For the text-containing cell, return its midpoint in [x, y] coordinate format. 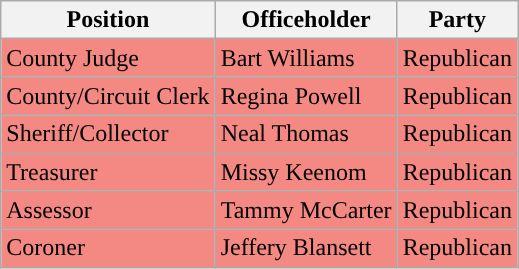
Neal Thomas [306, 134]
Jeffery Blansett [306, 248]
Coroner [108, 248]
Sheriff/Collector [108, 134]
Officeholder [306, 20]
County/Circuit Clerk [108, 96]
Missy Keenom [306, 172]
Treasurer [108, 172]
Assessor [108, 210]
Tammy McCarter [306, 210]
Party [457, 20]
Bart Williams [306, 58]
County Judge [108, 58]
Position [108, 20]
Regina Powell [306, 96]
